Scan for the cell matching the given text and deliver its [x, y] coordinate at center. 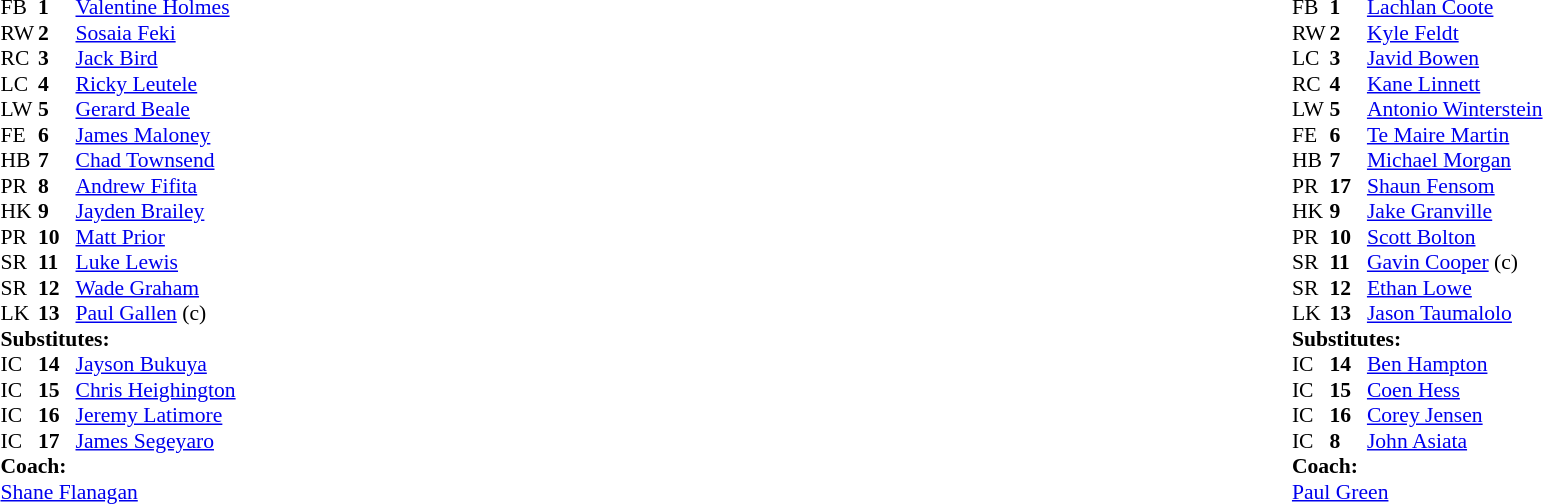
Jason Taumalolo [1455, 313]
Jeremy Latimore [156, 415]
Paul Gallen (c) [156, 313]
Sosaia Feki [156, 33]
Chad Townsend [156, 161]
James Segeyaro [156, 441]
Scott Bolton [1455, 237]
Jake Granville [1455, 211]
Chris Heighington [156, 390]
Kane Linnett [1455, 84]
Kyle Feldt [1455, 33]
Jayson Bukuya [156, 365]
John Asiata [1455, 441]
Ethan Lowe [1455, 288]
Jack Bird [156, 59]
Matt Prior [156, 237]
Luke Lewis [156, 263]
Wade Graham [156, 288]
Corey Jensen [1455, 415]
Andrew Fifita [156, 186]
Ricky Leutele [156, 84]
Jayden Brailey [156, 211]
James Maloney [156, 135]
Coen Hess [1455, 390]
Gerard Beale [156, 109]
Ben Hampton [1455, 365]
Antonio Winterstein [1455, 109]
Gavin Cooper (c) [1455, 263]
Te Maire Martin [1455, 135]
Javid Bowen [1455, 59]
Michael Morgan [1455, 161]
Shaun Fensom [1455, 186]
